Scan for the cell matching the given text and deliver its [x, y] coordinate at center. 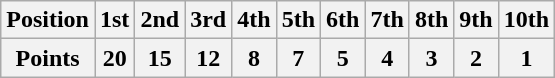
8 [254, 58]
1 [526, 58]
4 [387, 58]
10th [526, 20]
6th [343, 20]
15 [160, 58]
1st [114, 20]
Position [48, 20]
3rd [208, 20]
3 [431, 58]
2 [476, 58]
8th [431, 20]
7th [387, 20]
5th [298, 20]
5 [343, 58]
2nd [160, 20]
4th [254, 20]
7 [298, 58]
20 [114, 58]
12 [208, 58]
9th [476, 20]
Points [48, 58]
